For the text-containing cell, return its midpoint in [x, y] coordinate format. 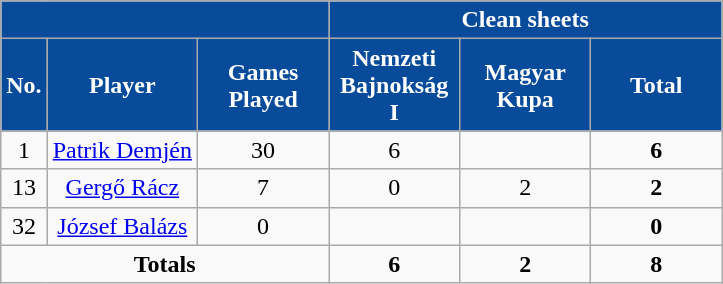
Patrik Demjén [122, 150]
Total [656, 85]
Gergő Rácz [122, 188]
32 [24, 226]
13 [24, 188]
Magyar Kupa [526, 85]
7 [264, 188]
1 [24, 150]
Clean sheets [526, 20]
8 [656, 264]
Player [122, 85]
József Balázs [122, 226]
Totals [165, 264]
Games Played [264, 85]
Nemzeti Bajnokság I [394, 85]
No. [24, 85]
30 [264, 150]
